Find where the given text appears and provide that cell's center as (X, Y) coordinate. 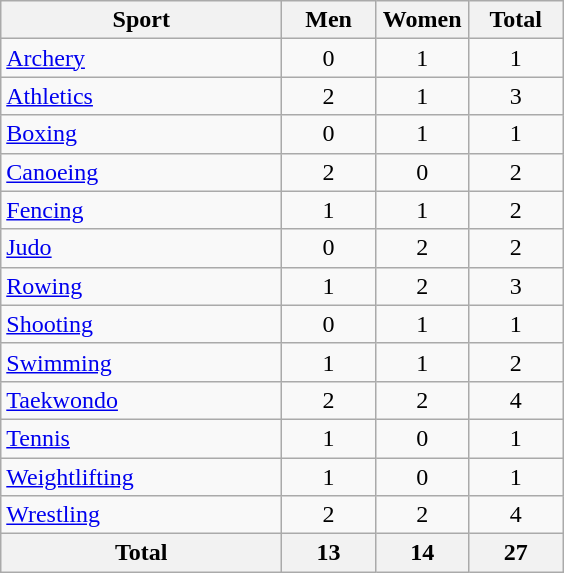
Rowing (142, 286)
Swimming (142, 362)
Canoeing (142, 172)
Judo (142, 248)
27 (516, 553)
Shooting (142, 324)
Women (422, 20)
Boxing (142, 134)
Weightlifting (142, 477)
Men (329, 20)
Tennis (142, 438)
14 (422, 553)
Archery (142, 58)
Athletics (142, 96)
Wrestling (142, 515)
Fencing (142, 210)
Taekwondo (142, 400)
Sport (142, 20)
13 (329, 553)
